Detect which cell encompasses the target text, then output its (X, Y) center coordinate. 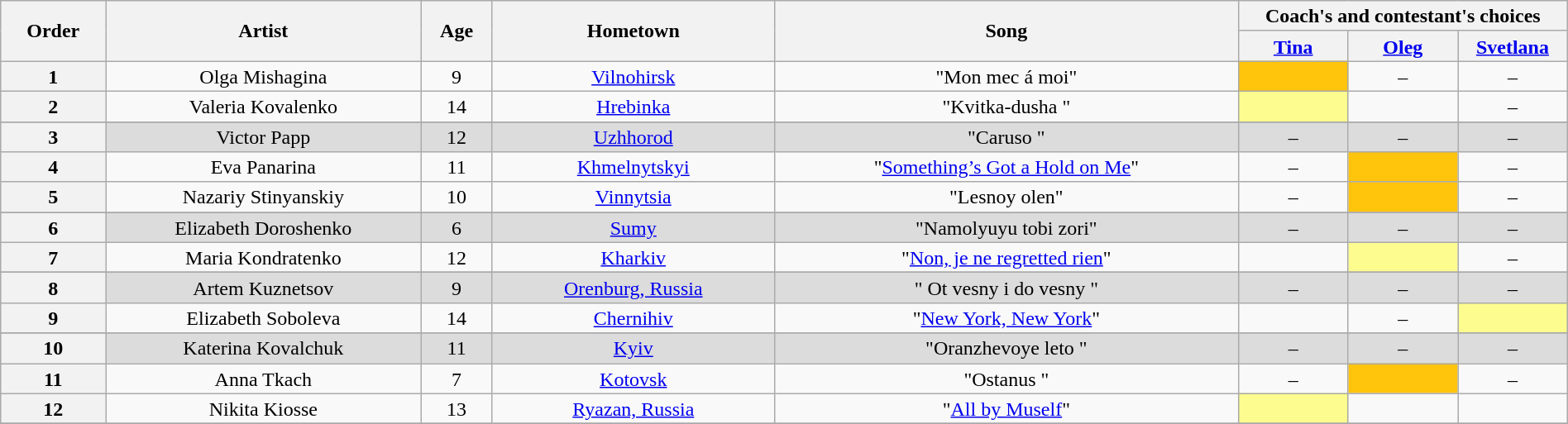
Age (457, 31)
5 (53, 197)
Tina (1293, 46)
Elizabeth Doroshenko (263, 228)
Vinnytsia (633, 197)
Kharkiv (633, 258)
4 (53, 167)
Kyiv (633, 349)
"Oranzhevoye leto " (1006, 349)
Ryazan, Russia (633, 408)
Anna Tkach (263, 379)
"Lesnoy olen" (1006, 197)
Oleg (1403, 46)
3 (53, 137)
2 (53, 106)
"Something’s Got a Hold on Me" (1006, 167)
Vilnohirsk (633, 76)
Elizabeth Soboleva (263, 317)
Svetlana (1513, 46)
Sumy (633, 228)
"Ostanus " (1006, 379)
1 (53, 76)
Hometown (633, 31)
Valeria Kovalenko (263, 106)
"Mon mec á moi" (1006, 76)
Chernihiv (633, 317)
Coach's and contestant's choices (1403, 17)
"Namolyuyu tobi zori" (1006, 228)
"Kvitka-dusha " (1006, 106)
" Ot vesny i do vesny " (1006, 288)
13 (457, 408)
Khmelnytskyi (633, 167)
Uzhhorod (633, 137)
Order (53, 31)
8 (53, 288)
Nikita Kiosse (263, 408)
Song (1006, 31)
Olga Mishagina (263, 76)
Hrebinka (633, 106)
Eva Panarina (263, 167)
Nazariy Stinyanskiy (263, 197)
Orenburg, Russia (633, 288)
Kotovsk (633, 379)
Maria Kondratenko (263, 258)
Katerina Kovalchuk (263, 349)
"Non, je ne regretted rien" (1006, 258)
Artist (263, 31)
Victor Papp (263, 137)
Artem Kuznetsov (263, 288)
"All by Muself" (1006, 408)
"New York, New York" (1006, 317)
"Caruso " (1006, 137)
